Capture the cell that displays the provided text and extract its (x, y) central coordinate. 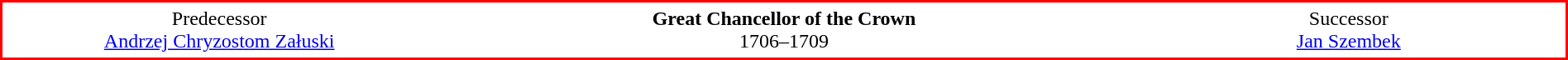
Great Chancellor of the Crown1706–1709 (784, 30)
SuccessorJan Szembek (1350, 30)
PredecessorAndrzej Chryzostom Załuski (219, 30)
